Capture the cell that displays the provided text and extract its [X, Y] central coordinate. 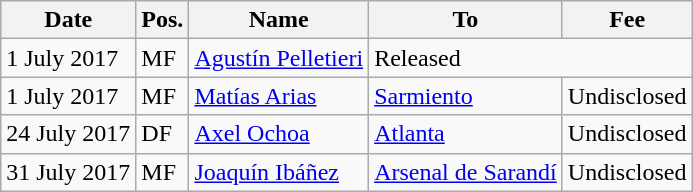
Atlanta [466, 134]
Axel Ochoa [279, 134]
Matías Arias [279, 96]
31 July 2017 [68, 172]
Released [530, 58]
DF [162, 134]
Arsenal de Sarandí [466, 172]
Date [68, 20]
Pos. [162, 20]
Joaquín Ibáñez [279, 172]
To [466, 20]
Sarmiento [466, 96]
24 July 2017 [68, 134]
Agustín Pelletieri [279, 58]
Name [279, 20]
Fee [627, 20]
